Scan for the cell matching the given text and deliver its [X, Y] coordinate at center. 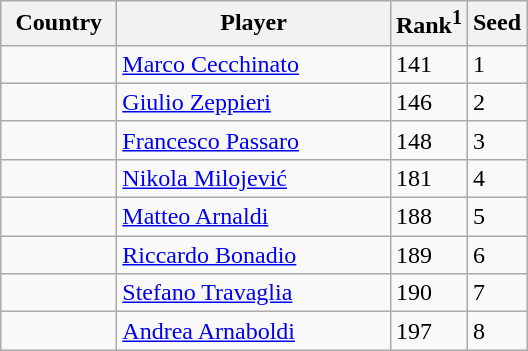
146 [428, 102]
2 [496, 102]
Country [59, 24]
Francesco Passaro [254, 140]
188 [428, 217]
Giulio Zeppieri [254, 102]
Andrea Arnaboldi [254, 331]
141 [428, 64]
181 [428, 178]
7 [496, 293]
8 [496, 331]
Player [254, 24]
1 [496, 64]
148 [428, 140]
Stefano Travaglia [254, 293]
Nikola Milojević [254, 178]
190 [428, 293]
Riccardo Bonadio [254, 255]
5 [496, 217]
Rank1 [428, 24]
Seed [496, 24]
189 [428, 255]
4 [496, 178]
3 [496, 140]
197 [428, 331]
6 [496, 255]
Marco Cecchinato [254, 64]
Matteo Arnaldi [254, 217]
